Pinpoint the cell where the given text exists, returning its [x, y] midpoint coordinate. 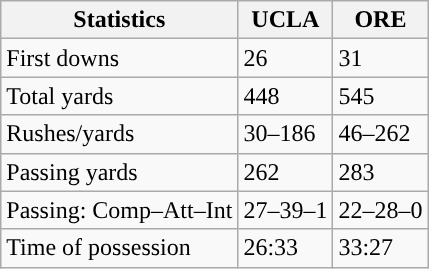
Passing yards [120, 172]
283 [380, 172]
Statistics [120, 20]
Passing: Comp–Att–Int [120, 210]
ORE [380, 20]
448 [286, 96]
26:33 [286, 248]
First downs [120, 58]
Total yards [120, 96]
262 [286, 172]
Time of possession [120, 248]
26 [286, 58]
31 [380, 58]
545 [380, 96]
27–39–1 [286, 210]
46–262 [380, 134]
33:27 [380, 248]
30–186 [286, 134]
22–28–0 [380, 210]
UCLA [286, 20]
Rushes/yards [120, 134]
